Search for the cell housing the specified text and yield its (x, y) center coordinate. 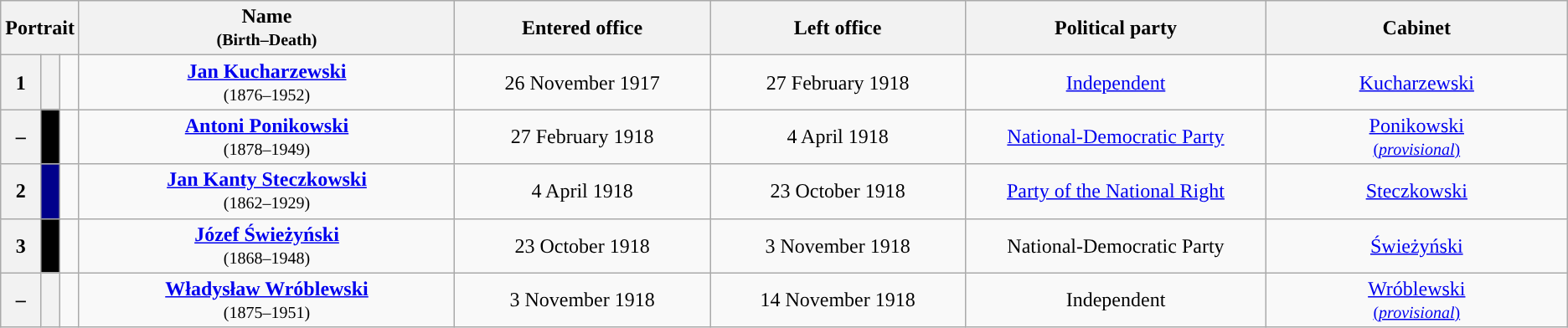
Steczkowski (1416, 191)
3 (21, 246)
Jan Kucharzewski(1876–1952) (266, 82)
Kucharzewski (1416, 82)
Political party (1116, 28)
Party of the National Right (1116, 191)
Cabinet (1416, 28)
Jan Kanty Steczkowski(1862–1929) (266, 191)
Władysław Wróblewski(1875–1951) (266, 300)
14 November 1918 (838, 300)
Entered office (583, 28)
Name(Birth–Death) (266, 28)
Józef Świeżyński(1868–1948) (266, 246)
Świeżyński (1416, 246)
Portrait (40, 28)
Antoni Ponikowski(1878–1949) (266, 137)
Ponikowski(provisional) (1416, 137)
1 (21, 82)
26 November 1917 (583, 82)
2 (21, 191)
Wróblewski(provisional) (1416, 300)
Left office (838, 28)
